Pinpoint the cell where the given text exists, returning its (x, y) midpoint coordinate. 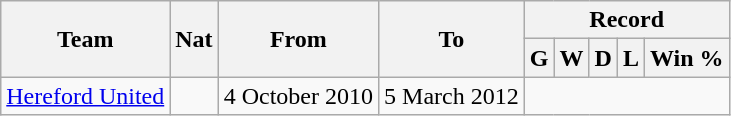
5 March 2012 (452, 96)
4 October 2010 (298, 96)
Record (626, 20)
To (452, 39)
G (539, 58)
Win % (688, 58)
Hereford United (86, 96)
D (603, 58)
From (298, 39)
W (572, 58)
L (630, 58)
Team (86, 39)
Nat (194, 39)
